Capture the cell that displays the provided text and extract its (X, Y) central coordinate. 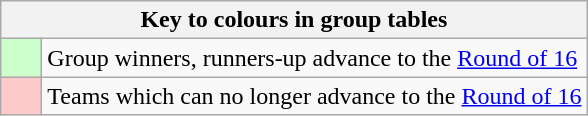
Key to colours in group tables (294, 20)
Group winners, runners-up advance to the Round of 16 (314, 58)
Teams which can no longer advance to the Round of 16 (314, 96)
